Search for the cell housing the specified text and yield its (x, y) center coordinate. 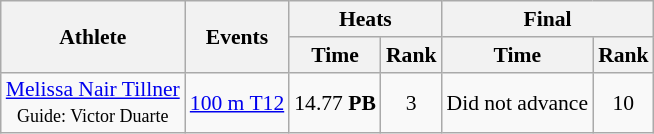
14.77 PB (335, 102)
Final (547, 19)
100 m T12 (237, 102)
Events (237, 36)
Did not advance (517, 102)
Melissa Nair TillnerGuide: Victor Duarte (93, 102)
3 (412, 102)
10 (624, 102)
Heats (365, 19)
Athlete (93, 36)
